Search for the cell housing the specified text and yield its [x, y] center coordinate. 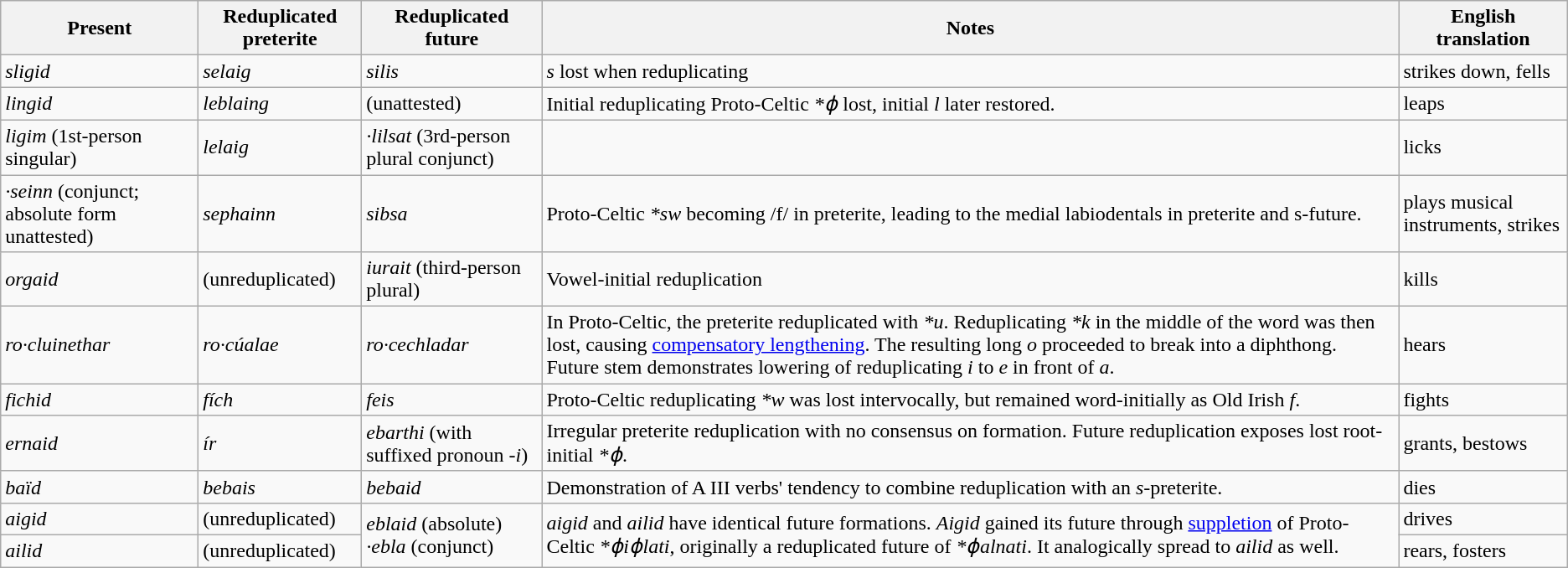
fichid [100, 400]
Irregular preterite reduplication with no consensus on formation. Future reduplication exposes lost root-initial *ɸ. [970, 444]
fích [280, 400]
leaps [1483, 104]
s lost when reduplicating [970, 71]
ailid [100, 550]
feis [452, 400]
rears, fosters [1483, 550]
lelaig [280, 147]
Initial reduplicating Proto-Celtic *ɸ lost, initial l later restored. [970, 104]
plays musical instruments, strikes [1483, 213]
ír [280, 444]
ro·cluinethar [100, 345]
bebaid [452, 487]
Demonstration of A III verbs' tendency to combine reduplication with an s-preterite. [970, 487]
licks [1483, 147]
ro·cechladar [452, 345]
selaig [280, 71]
eblaid (absolute) ·ebla (conjunct) [452, 534]
iurait (third-person plural) [452, 280]
strikes down, fells [1483, 71]
Present [100, 28]
fights [1483, 400]
lingid [100, 104]
silis [452, 71]
leblaing [280, 104]
orgaid [100, 280]
Vowel-initial reduplication [970, 280]
Reduplicated future [452, 28]
hears [1483, 345]
Notes [970, 28]
kills [1483, 280]
aigid [100, 519]
ebarthi (with suffixed pronoun -i) [452, 444]
ernaid [100, 444]
dies [1483, 487]
grants, bestows [1483, 444]
sephainn [280, 213]
(unattested) [452, 104]
baïd [100, 487]
Proto-Celtic *sw becoming /f/ in preterite, leading to the medial labiodentals in preterite and s-future. [970, 213]
bebais [280, 487]
Proto-Celtic reduplicating *w was lost intervocally, but remained word-initially as Old Irish f. [970, 400]
·seinn (conjunct; absolute form unattested) [100, 213]
Reduplicated preterite [280, 28]
drives [1483, 519]
ligim (1st-person singular) [100, 147]
ro·cúalae [280, 345]
sibsa [452, 213]
sligid [100, 71]
·lilsat (3rd-person plural conjunct) [452, 147]
English translation [1483, 28]
